Search for the cell housing the specified text and yield its [X, Y] center coordinate. 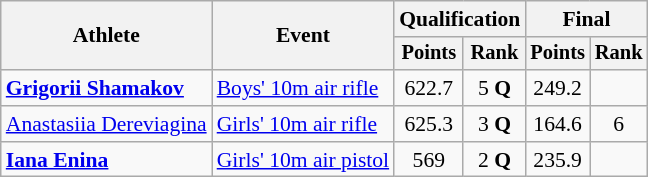
Girls' 10m air rifle [304, 124]
Athlete [106, 36]
5 Q [494, 88]
625.3 [428, 124]
Boys' 10m air rifle [304, 88]
164.6 [557, 124]
249.2 [557, 88]
Qualification [460, 19]
6 [619, 124]
Anastasiia Dereviagina [106, 124]
Final [586, 19]
Event [304, 36]
3 Q [494, 124]
Grigorii Shamakov [106, 88]
622.7 [428, 88]
